Locate the cell with the specified text and output its [x, y] center coordinate. 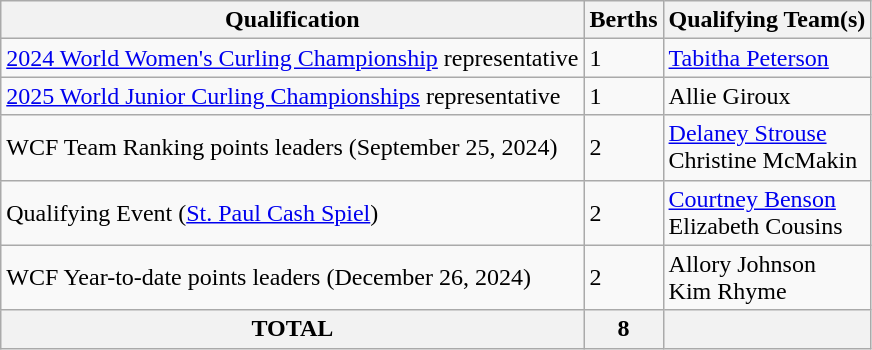
WCF Year-to-date points leaders (December 26, 2024) [292, 278]
2024 World Women's Curling Championship representative [292, 58]
Qualification [292, 20]
WCF Team Ranking points leaders (September 25, 2024) [292, 148]
Allie Giroux [767, 96]
2025 World Junior Curling Championships representative [292, 96]
8 [624, 329]
Delaney Strouse Christine McMakin [767, 148]
Allory Johnson Kim Rhyme [767, 278]
TOTAL [292, 329]
Qualifying Event (St. Paul Cash Spiel) [292, 212]
Berths [624, 20]
Tabitha Peterson [767, 58]
Courtney Benson Elizabeth Cousins [767, 212]
Qualifying Team(s) [767, 20]
